Find where the given text appears and provide that cell's center as (X, Y) coordinate. 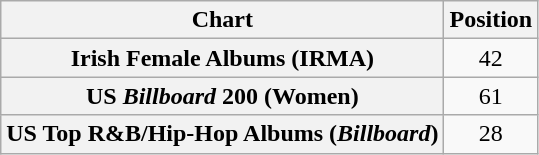
Position (491, 20)
Chart (222, 20)
US Top R&B/Hip-Hop Albums (Billboard) (222, 134)
42 (491, 58)
US Billboard 200 (Women) (222, 96)
Irish Female Albums (IRMA) (222, 58)
28 (491, 134)
61 (491, 96)
